For the text-containing cell, return its midpoint in (X, Y) coordinate format. 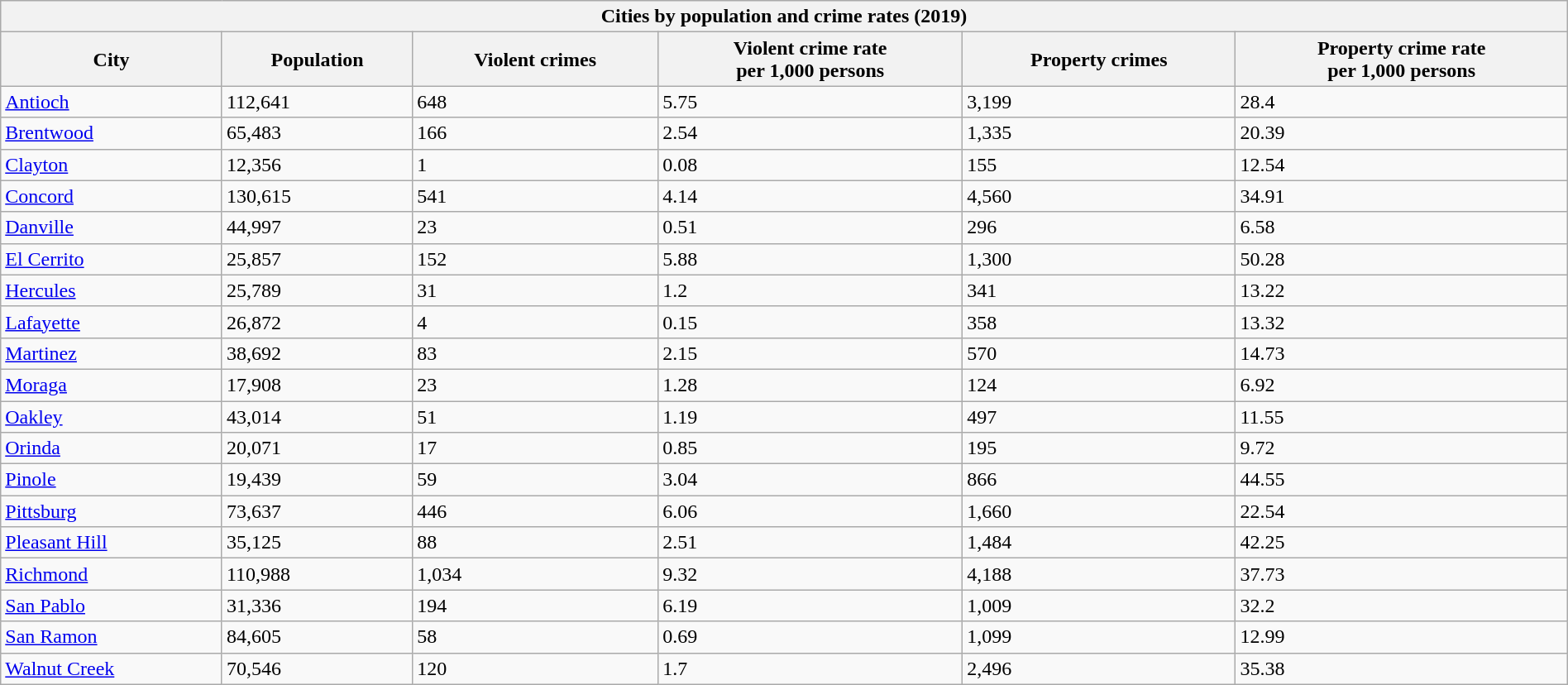
6.58 (1401, 228)
19,439 (317, 480)
50.28 (1401, 259)
1,660 (1099, 511)
20.39 (1401, 133)
0.85 (810, 448)
84,605 (317, 637)
358 (1099, 322)
110,988 (317, 574)
1,099 (1099, 637)
88 (536, 543)
Violent crimes (536, 60)
83 (536, 353)
San Pablo (112, 606)
866 (1099, 480)
51 (536, 416)
1.28 (810, 385)
Clayton (112, 165)
0.69 (810, 637)
73,637 (317, 511)
3.04 (810, 480)
35,125 (317, 543)
13.32 (1401, 322)
2.51 (810, 543)
9.72 (1401, 448)
Oakley (112, 416)
1.19 (810, 416)
44,997 (317, 228)
Lafayette (112, 322)
9.32 (810, 574)
Property crime rateper 1,000 persons (1401, 60)
4 (536, 322)
Antioch (112, 102)
4.14 (810, 196)
2.15 (810, 353)
Richmond (112, 574)
20,071 (317, 448)
4,188 (1099, 574)
1.2 (810, 290)
Pleasant Hill (112, 543)
43,014 (317, 416)
166 (536, 133)
6.19 (810, 606)
6.06 (810, 511)
El Cerrito (112, 259)
Violent crime rateper 1,000 persons (810, 60)
570 (1099, 353)
195 (1099, 448)
2.54 (810, 133)
2,496 (1099, 668)
Concord (112, 196)
0.08 (810, 165)
35.38 (1401, 668)
17,908 (317, 385)
341 (1099, 290)
Danville (112, 228)
124 (1099, 385)
34.91 (1401, 196)
11.55 (1401, 416)
17 (536, 448)
Population (317, 60)
1 (536, 165)
1,484 (1099, 543)
Pinole (112, 480)
1.7 (810, 668)
13.22 (1401, 290)
25,789 (317, 290)
58 (536, 637)
Orinda (112, 448)
5.75 (810, 102)
14.73 (1401, 353)
446 (536, 511)
65,483 (317, 133)
296 (1099, 228)
0.51 (810, 228)
152 (536, 259)
44.55 (1401, 480)
59 (536, 480)
3,199 (1099, 102)
6.92 (1401, 385)
Property crimes (1099, 60)
Pittsburg (112, 511)
38,692 (317, 353)
4,560 (1099, 196)
1,335 (1099, 133)
1,034 (536, 574)
1,009 (1099, 606)
San Ramon (112, 637)
130,615 (317, 196)
1,300 (1099, 259)
155 (1099, 165)
112,641 (317, 102)
Walnut Creek (112, 668)
5.88 (810, 259)
497 (1099, 416)
70,546 (317, 668)
42.25 (1401, 543)
31,336 (317, 606)
Cities by population and crime rates (2019) (784, 17)
37.73 (1401, 574)
28.4 (1401, 102)
12,356 (317, 165)
32.2 (1401, 606)
12.99 (1401, 637)
25,857 (317, 259)
Martinez (112, 353)
12.54 (1401, 165)
Hercules (112, 290)
31 (536, 290)
26,872 (317, 322)
541 (536, 196)
120 (536, 668)
City (112, 60)
Brentwood (112, 133)
648 (536, 102)
22.54 (1401, 511)
194 (536, 606)
0.15 (810, 322)
Moraga (112, 385)
